Identify which cell holds the provided text, then report its [x, y] central coordinate. 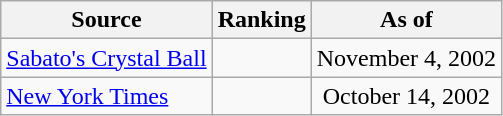
Source [106, 20]
New York Times [106, 96]
Ranking [262, 20]
As of [406, 20]
Sabato's Crystal Ball [106, 58]
October 14, 2002 [406, 96]
November 4, 2002 [406, 58]
